Determine the (X, Y) coordinate at the center of the cell enclosing the given text.  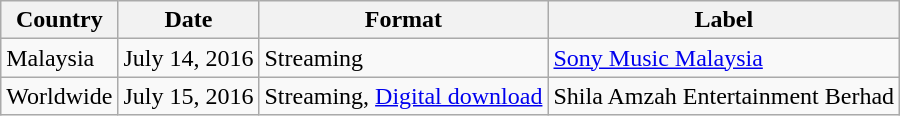
Streaming (404, 58)
July 14, 2016 (188, 58)
Shila Amzah Entertainment Berhad (724, 96)
Date (188, 20)
Streaming, Digital download (404, 96)
Format (404, 20)
Worldwide (60, 96)
Malaysia (60, 58)
July 15, 2016 (188, 96)
Sony Music Malaysia (724, 58)
Label (724, 20)
Country (60, 20)
